Return [X, Y] of the center of cell containing provided text 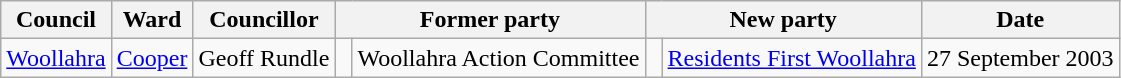
Woollahra [56, 58]
Former party [490, 20]
Woollahra Action Committee [498, 58]
Residents First Woollahra [792, 58]
Councillor [264, 20]
Ward [152, 20]
Date [1020, 20]
Cooper [152, 58]
Geoff Rundle [264, 58]
Council [56, 20]
New party [783, 20]
27 September 2003 [1020, 58]
